Identify which cell holds the provided text, then report its (X, Y) central coordinate. 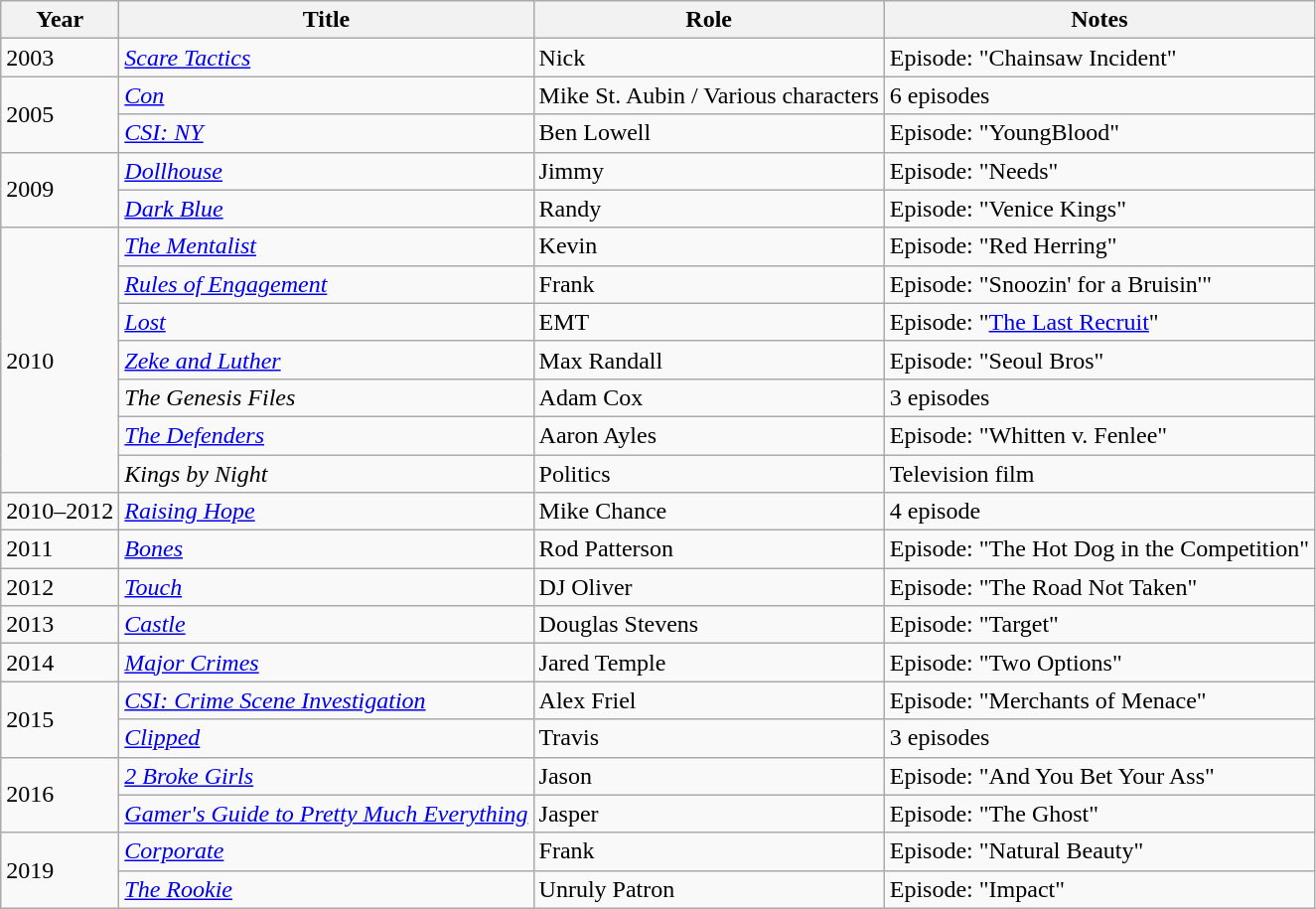
2019 (60, 870)
Corporate (326, 851)
2003 (60, 58)
Television film (1098, 474)
Clipped (326, 738)
Max Randall (709, 360)
Alex Friel (709, 700)
Episode: "YoungBlood" (1098, 133)
Episode: "The Road Not Taken" (1098, 587)
Episode: "The Hot Dog in the Competition" (1098, 549)
Adam Cox (709, 397)
The Genesis Files (326, 397)
Episode: "The Ghost" (1098, 814)
2013 (60, 625)
Episode: "Snoozin' for a Bruisin'" (1098, 284)
Episode: "Venice Kings" (1098, 209)
2 Broke Girls (326, 776)
The Rookie (326, 889)
2010–2012 (60, 512)
Douglas Stevens (709, 625)
The Mentalist (326, 246)
Politics (709, 474)
Raising Hope (326, 512)
Year (60, 20)
Jared Temple (709, 663)
2014 (60, 663)
Aaron Ayles (709, 435)
Notes (1098, 20)
Dark Blue (326, 209)
Mike St. Aubin / Various characters (709, 95)
Episode: "Natural Beauty" (1098, 851)
2009 (60, 190)
Jimmy (709, 171)
Zeke and Luther (326, 360)
2016 (60, 795)
The Defenders (326, 435)
Randy (709, 209)
EMT (709, 322)
Episode: "Two Options" (1098, 663)
Lost (326, 322)
Kings by Night (326, 474)
Role (709, 20)
Jason (709, 776)
Major Crimes (326, 663)
2010 (60, 360)
Episode: "Impact" (1098, 889)
6 episodes (1098, 95)
Episode: "Red Herring" (1098, 246)
Scare Tactics (326, 58)
Episode: "Target" (1098, 625)
Unruly Patron (709, 889)
CSI: Crime Scene Investigation (326, 700)
Bones (326, 549)
Mike Chance (709, 512)
2012 (60, 587)
Gamer's Guide to Pretty Much Everything (326, 814)
Nick (709, 58)
DJ Oliver (709, 587)
2011 (60, 549)
Castle (326, 625)
Episode: "Seoul Bros" (1098, 360)
Kevin (709, 246)
Ben Lowell (709, 133)
Episode: "And You Bet Your Ass" (1098, 776)
Dollhouse (326, 171)
Title (326, 20)
CSI: NY (326, 133)
2015 (60, 719)
Episode: "Needs" (1098, 171)
Episode: "The Last Recruit" (1098, 322)
Jasper (709, 814)
Episode: "Merchants of Menace" (1098, 700)
Episode: "Chainsaw Incident" (1098, 58)
Rules of Engagement (326, 284)
Con (326, 95)
2005 (60, 114)
4 episode (1098, 512)
Travis (709, 738)
Episode: "Whitten v. Fenlee" (1098, 435)
Touch (326, 587)
Rod Patterson (709, 549)
